Detect which cell encompasses the target text, then output its [X, Y] center coordinate. 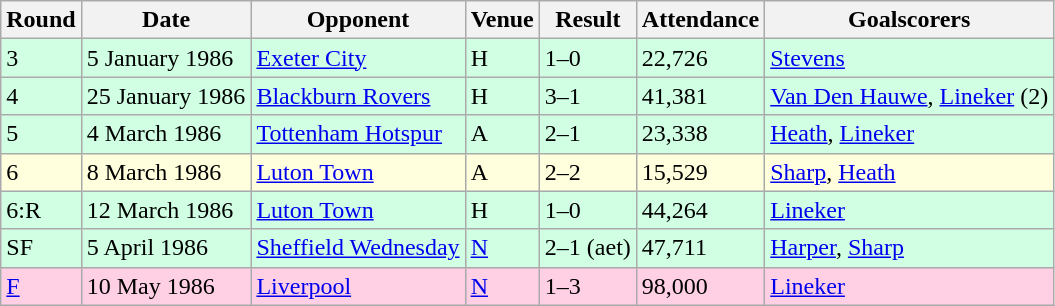
41,381 [700, 96]
Goalscorers [910, 20]
Attendance [700, 20]
Stevens [910, 58]
Sharp, Heath [910, 172]
98,000 [700, 286]
Venue [502, 20]
6 [41, 172]
25 January 1986 [166, 96]
3–1 [588, 96]
12 March 1986 [166, 210]
2–1 [588, 134]
Tottenham Hotspur [358, 134]
5 January 1986 [166, 58]
8 March 1986 [166, 172]
10 May 1986 [166, 286]
Liverpool [358, 286]
4 March 1986 [166, 134]
15,529 [700, 172]
Exeter City [358, 58]
44,264 [700, 210]
Date [166, 20]
SF [41, 248]
Van Den Hauwe, Lineker (2) [910, 96]
Harper, Sharp [910, 248]
2–1 (aet) [588, 248]
Heath, Lineker [910, 134]
F [41, 286]
Opponent [358, 20]
3 [41, 58]
2–2 [588, 172]
6:R [41, 210]
47,711 [700, 248]
5 [41, 134]
Sheffield Wednesday [358, 248]
22,726 [700, 58]
5 April 1986 [166, 248]
1–3 [588, 286]
Round [41, 20]
Result [588, 20]
23,338 [700, 134]
4 [41, 96]
Blackburn Rovers [358, 96]
